Extract the [X, Y] coordinate from the center of the cell holding the provided text.  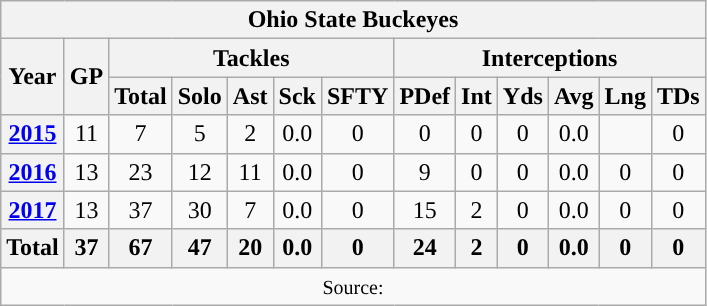
SFTY [357, 96]
Lng [625, 96]
67 [141, 248]
Interceptions [550, 58]
20 [250, 248]
15 [425, 210]
Yds [522, 96]
2015 [33, 134]
GP [86, 77]
12 [200, 172]
2017 [33, 210]
Sck [297, 96]
5 [200, 134]
Ohio State Buckeyes [353, 20]
9 [425, 172]
Year [33, 77]
Int [477, 96]
Avg [574, 96]
PDef [425, 96]
47 [200, 248]
Source: [353, 286]
2016 [33, 172]
Solo [200, 96]
Tackles [252, 58]
23 [141, 172]
30 [200, 210]
TDs [678, 96]
24 [425, 248]
Ast [250, 96]
